Capture the cell that displays the provided text and extract its (X, Y) central coordinate. 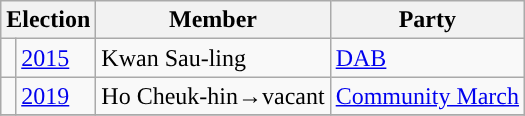
Community March (427, 96)
2019 (56, 96)
Kwan Sau-ling (213, 58)
DAB (427, 58)
Party (427, 20)
Ho Cheuk-hin→vacant (213, 96)
2015 (56, 58)
Election (48, 20)
Member (213, 20)
